Output the (x, y) coordinate of the center of the cell containing the given text.  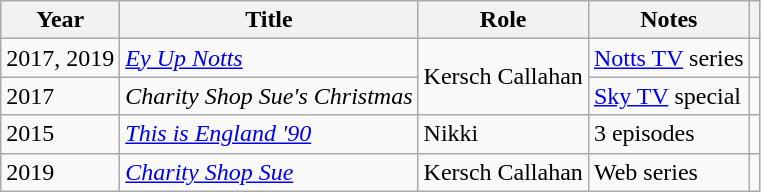
3 episodes (668, 134)
Role (503, 20)
Year (60, 20)
Charity Shop Sue's Christmas (269, 96)
This is England '90 (269, 134)
Ey Up Notts (269, 58)
2015 (60, 134)
Nikki (503, 134)
Sky TV special (668, 96)
Notes (668, 20)
2017, 2019 (60, 58)
Notts TV series (668, 58)
Web series (668, 172)
2017 (60, 96)
Charity Shop Sue (269, 172)
2019 (60, 172)
Title (269, 20)
